Identify which cell holds the provided text, then report its (X, Y) central coordinate. 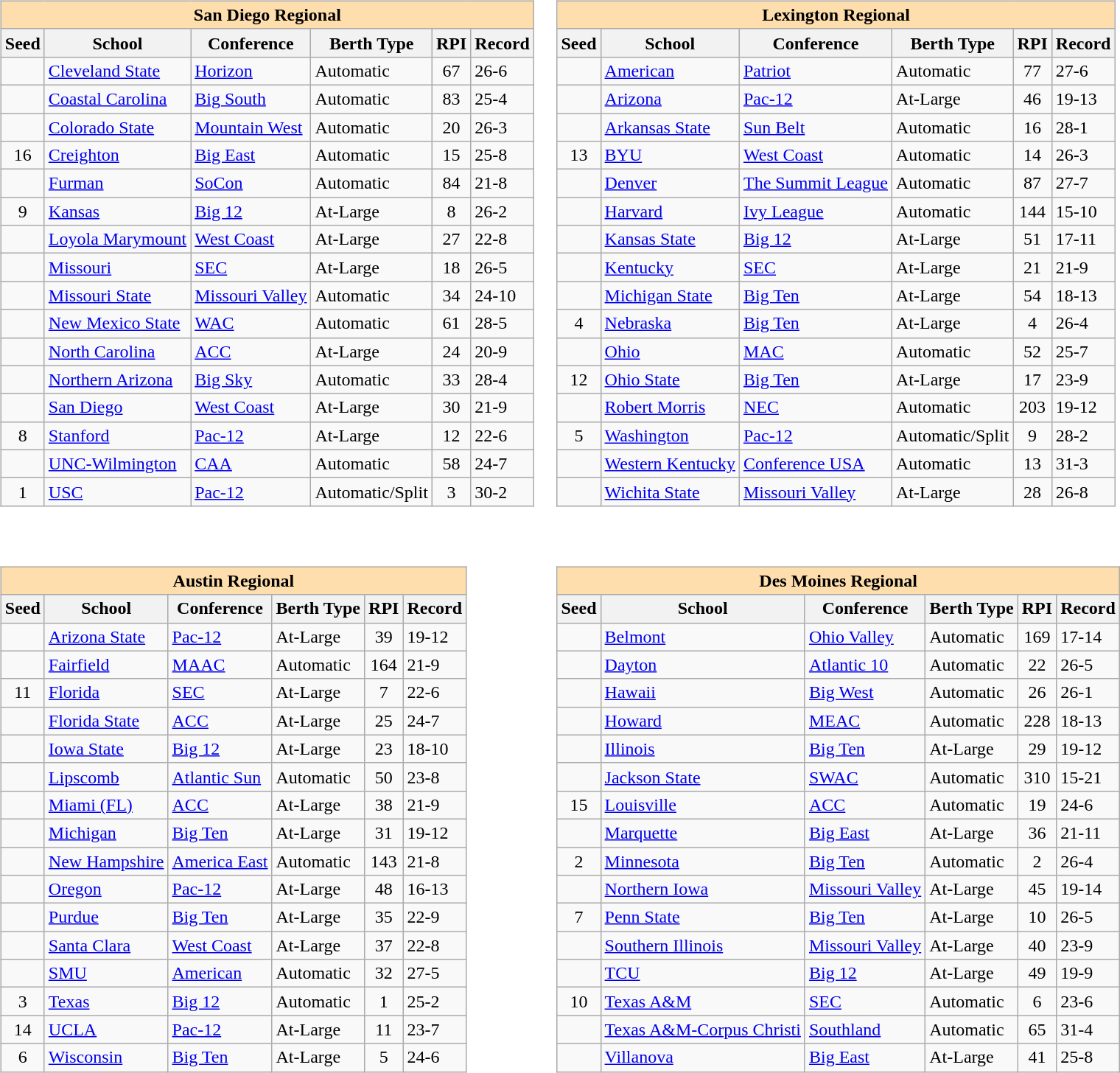
Stanford (117, 436)
Kentucky (670, 268)
41 (1037, 1058)
SoCon (251, 184)
28 (1032, 492)
Penn State (703, 918)
Fairfield (106, 665)
Horizon (251, 71)
Big Sky (251, 380)
51 (1032, 240)
50 (384, 777)
Ohio State (670, 380)
36 (1037, 833)
Northern Arizona (117, 380)
26-8 (1083, 492)
San Diego (117, 408)
28-1 (1083, 127)
Washington (670, 436)
NEC (815, 408)
Lipscomb (106, 777)
24-10 (503, 296)
Iowa State (106, 749)
26-2 (503, 212)
SMU (106, 974)
Belmont (703, 637)
77 (1032, 71)
26-1 (1088, 693)
Southland (865, 1030)
SWAC (865, 777)
New Mexico State (117, 324)
34 (451, 296)
Arizona State (106, 637)
31 (384, 833)
Harvard (670, 212)
Texas (106, 1002)
Kansas (117, 212)
America East (220, 861)
Michigan State (670, 296)
Nebraska (670, 324)
54 (1032, 296)
Patriot (815, 71)
18 (451, 268)
27-5 (435, 974)
48 (384, 889)
28-5 (503, 324)
19-13 (1083, 99)
23-6 (1088, 1002)
Florida (106, 693)
Arkansas State (670, 127)
Missouri State (117, 296)
Minnesota (703, 861)
46 (1032, 99)
28-2 (1083, 436)
Mountain West (251, 127)
31-3 (1083, 464)
San Diego Regional (267, 15)
Florida State (106, 721)
33 (451, 380)
Des Moines Regional (839, 581)
Louisville (703, 805)
Northern Iowa (703, 889)
25-4 (503, 99)
65 (1037, 1030)
27-7 (1083, 184)
UNC-Wilmington (117, 464)
22 (1037, 665)
23 (384, 749)
USC (117, 492)
Lexington Regional (836, 15)
49 (1037, 974)
Kansas State (670, 240)
143 (384, 861)
MAC (815, 352)
Colorado State (117, 127)
Southern Illinois (703, 946)
Ivy League (815, 212)
Big South (251, 99)
15-10 (1083, 212)
New Hampshire (106, 861)
169 (1037, 637)
22-9 (435, 918)
45 (1037, 889)
23-8 (435, 777)
UCLA (106, 1030)
17-11 (1083, 240)
Texas A&M-Corpus Christi (703, 1030)
19-9 (1088, 974)
Denver (670, 184)
Dayton (703, 665)
Santa Clara (106, 946)
25-7 (1083, 352)
17 (1032, 380)
Atlantic 10 (865, 665)
31-4 (1088, 1030)
27 (451, 240)
30 (451, 408)
Wichita State (670, 492)
20-9 (503, 352)
Marquette (703, 833)
15-21 (1088, 777)
17-14 (1088, 637)
58 (451, 464)
Big West (865, 693)
24 (451, 352)
30-2 (503, 492)
Atlantic Sun (220, 777)
Western Kentucky (670, 464)
87 (1032, 184)
Oregon (106, 889)
The Summit League (815, 184)
Miami (FL) (106, 805)
21 (1032, 268)
84 (451, 184)
28-4 (503, 380)
Sun Belt (815, 127)
BYU (670, 155)
26 (1037, 693)
35 (384, 918)
21-11 (1088, 833)
Illinois (703, 749)
83 (451, 99)
61 (451, 324)
Ohio (670, 352)
Villanova (703, 1058)
144 (1032, 212)
North Carolina (117, 352)
Texas A&M (703, 1002)
Ohio Valley (865, 637)
228 (1037, 721)
TCU (703, 974)
32 (384, 974)
Hawaii (703, 693)
310 (1037, 777)
Jackson State (703, 777)
26-6 (503, 71)
Wisconsin (106, 1058)
MEAC (865, 721)
CAA (251, 464)
19 (1037, 805)
25 (384, 721)
25-2 (435, 1002)
Michigan (106, 833)
29 (1037, 749)
16-13 (435, 889)
37 (384, 946)
23-7 (435, 1030)
Conference USA (815, 464)
Cleveland State (117, 71)
Missouri (117, 268)
67 (451, 71)
Arizona (670, 99)
18-10 (435, 749)
Robert Morris (670, 408)
Austin Regional (233, 581)
40 (1037, 946)
52 (1032, 352)
Furman (117, 184)
38 (384, 805)
MAAC (220, 665)
19-14 (1088, 889)
Loyola Marymount (117, 240)
WAC (251, 324)
39 (384, 637)
Howard (703, 721)
164 (384, 665)
20 (451, 127)
Creighton (117, 155)
203 (1032, 408)
Coastal Carolina (117, 99)
Purdue (106, 918)
27-6 (1083, 71)
